Determine the [X, Y] coordinate at the center of the cell enclosing the given text.  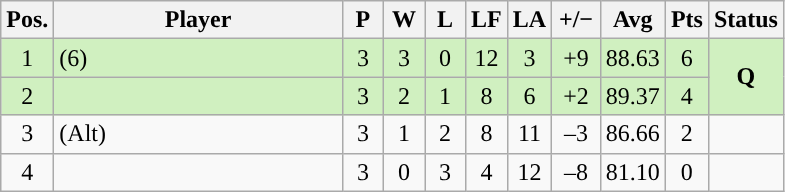
Player [198, 20]
Pos. [28, 20]
+/− [576, 20]
W [404, 20]
89.37 [632, 96]
P [362, 20]
86.66 [632, 134]
LF [487, 20]
Pts [686, 20]
Q [746, 77]
Avg [632, 20]
–8 [576, 172]
(6) [198, 58]
+9 [576, 58]
+2 [576, 96]
LA [529, 20]
11 [529, 134]
81.10 [632, 172]
88.63 [632, 58]
(Alt) [198, 134]
L [444, 20]
Status [746, 20]
–3 [576, 134]
